Identify which cell holds the provided text, then report its [X, Y] central coordinate. 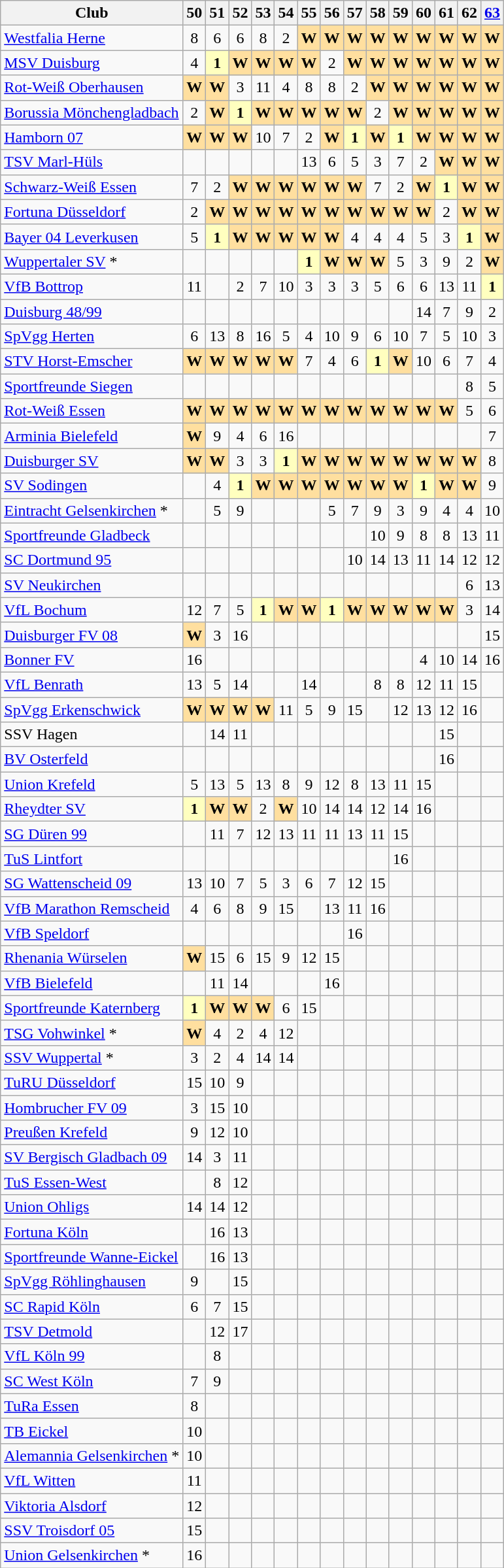
51 [217, 13]
Borussia Mönchengladbach [92, 112]
Rheydter SV [92, 809]
VfL Bochum [92, 610]
SSV Troisdorf 05 [92, 1531]
Union Ohligs [92, 1207]
TuS Lintfort [92, 859]
VfL Benrath [92, 684]
SpVgg Erkenschwick [92, 709]
SC Rapid Köln [92, 1307]
59 [400, 13]
Duisburg 48/99 [92, 312]
TSV Marl-Hüls [92, 162]
Sportfreunde Gladbeck [92, 535]
Viktoria Alsdorf [92, 1505]
SG Düren 99 [92, 834]
TB Eickel [92, 1431]
Rot-Weiß Essen [92, 411]
53 [263, 13]
VfB Marathon Remscheid [92, 909]
SSV Hagen [92, 735]
Fortuna Düsseldorf [92, 212]
VfL Köln 99 [92, 1356]
Sportfreunde Wanne-Eickel [92, 1257]
BV Osterfeld [92, 759]
Union Krefeld [92, 784]
Preußen Krefeld [92, 1133]
TuRU Düsseldorf [92, 1082]
Schwarz-Weiß Essen [92, 187]
TSV Detmold [92, 1331]
TuS Essen-West [92, 1182]
Bonner FV [92, 659]
50 [195, 13]
57 [354, 13]
63 [493, 13]
Wuppertaler SV * [92, 261]
VfB Bielefeld [92, 983]
Rhenania Würselen [92, 958]
Bayer 04 Leverkusen [92, 237]
SV Sodingen [92, 486]
58 [378, 13]
62 [469, 13]
52 [241, 13]
VfB Speldorf [92, 933]
VfB Bottrop [92, 286]
Sportfreunde Katernberg [92, 1008]
Club [92, 13]
Arminia Bielefeld [92, 436]
SC Dortmund 95 [92, 560]
MSV Duisburg [92, 63]
Alemannia Gelsenkirchen * [92, 1456]
Eintracht Gelsenkirchen * [92, 510]
61 [446, 13]
17 [241, 1331]
SpVgg Herten [92, 337]
Hamborn 07 [92, 137]
TSG Vohwinkel * [92, 1033]
Sportfreunde Siegen [92, 386]
TuRa Essen [92, 1406]
SC West Köln [92, 1381]
Westfalia Herne [92, 38]
55 [309, 13]
Duisburger FV 08 [92, 635]
SSV Wuppertal * [92, 1058]
Union Gelsenkirchen * [92, 1556]
STV Horst-Emscher [92, 361]
60 [424, 13]
Rot-Weiß Oberhausen [92, 88]
SV Bergisch Gladbach 09 [92, 1158]
SG Wattenscheid 09 [92, 884]
SpVgg Röhlinghausen [92, 1282]
56 [332, 13]
SV Neukirchen [92, 585]
Fortuna Köln [92, 1232]
Duisburger SV [92, 461]
54 [286, 13]
VfL Witten [92, 1480]
Hombrucher FV 09 [92, 1108]
